Find where the given text appears and provide that cell's center as [x, y] coordinate. 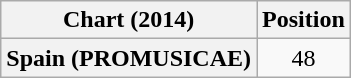
Chart (2014) [129, 20]
48 [304, 58]
Position [304, 20]
Spain (PROMUSICAE) [129, 58]
